Identify which cell holds the provided text, then report its (X, Y) central coordinate. 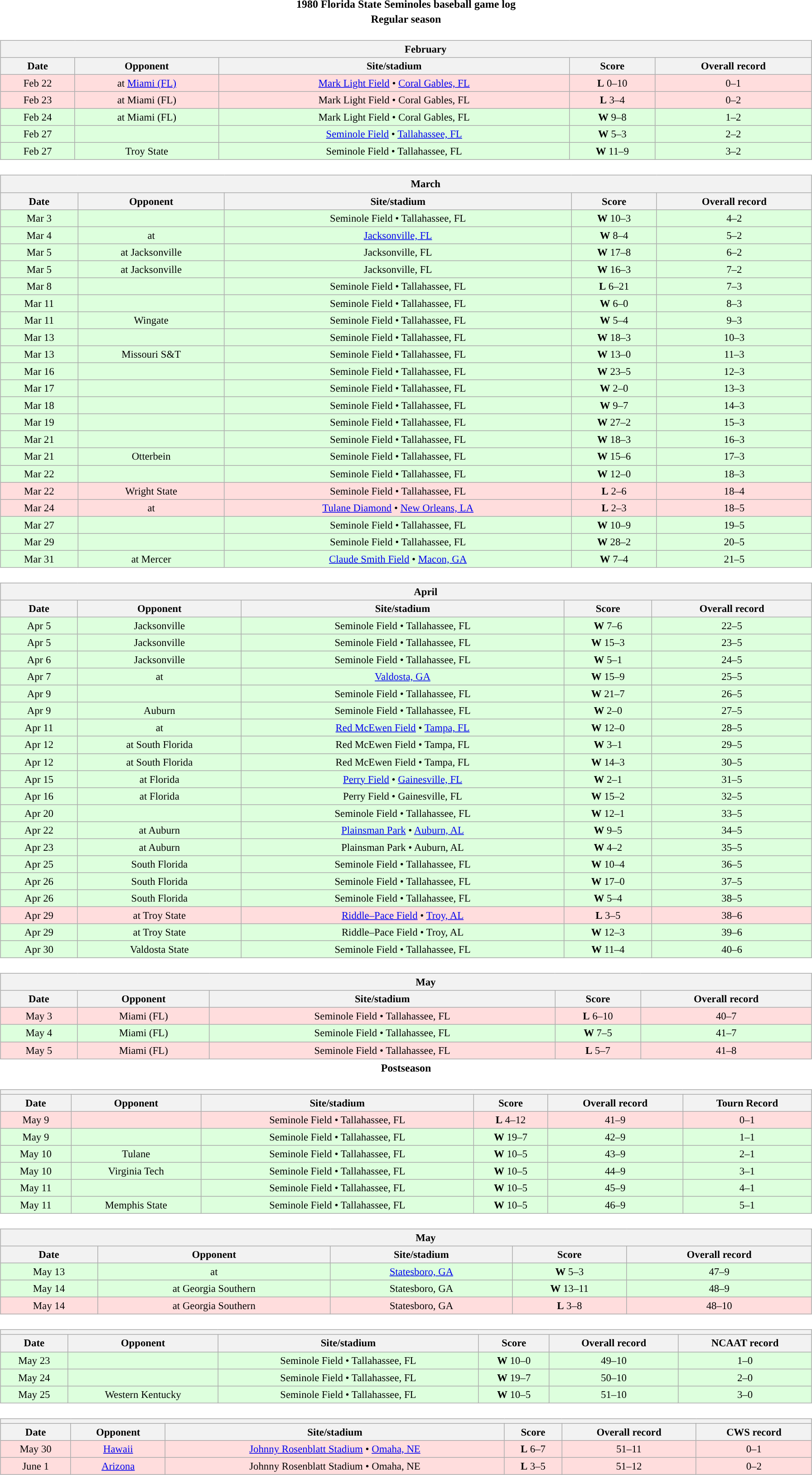
Valdosta State (159, 950)
L 6–10 (598, 1016)
W 7–4 (614, 559)
Mar 24 (39, 508)
May 23 (34, 1360)
Mar 29 (39, 542)
Tulane Diamond • New Orleans, LA (398, 508)
Mar 16 (39, 371)
1–2 (733, 117)
50–10 (614, 1378)
51–10 (614, 1394)
Mar 18 (39, 406)
33–5 (732, 813)
May 13 (49, 1272)
3–0 (745, 1394)
37–5 (732, 881)
44–9 (615, 1171)
28–5 (732, 728)
Tourn Record (747, 1103)
W 15–6 (614, 456)
Apr 15 (39, 779)
Apr 20 (39, 813)
Apr 11 (39, 728)
Troy State (147, 151)
Tulane (136, 1154)
18–5 (734, 508)
1–1 (747, 1137)
Hawaii (118, 1449)
Apr 25 (39, 864)
Virginia Tech (136, 1171)
W 16–3 (614, 269)
27–5 (732, 711)
W 7–5 (598, 1033)
W 7–6 (608, 626)
Wingate (151, 320)
W 17–8 (614, 252)
43–9 (615, 1154)
29–5 (732, 745)
32–5 (732, 796)
W 10–4 (608, 864)
W 13–11 (569, 1289)
51–12 (629, 1466)
L 0–10 (612, 83)
41–9 (615, 1120)
4–2 (734, 218)
15–3 (734, 422)
Missouri S&T (151, 354)
W 2–1 (608, 779)
L 5–7 (598, 1050)
41–8 (726, 1050)
W 15–3 (608, 643)
W 9–7 (614, 406)
May 3 (39, 1016)
L 2–6 (614, 491)
L 3–8 (569, 1306)
W 14–3 (608, 762)
W 11–4 (608, 950)
W 28–2 (614, 542)
Apr 22 (39, 830)
16–3 (734, 440)
38–5 (732, 898)
8–3 (734, 303)
May 5 (39, 1050)
21–5 (734, 559)
45–9 (615, 1188)
Otterbein (151, 456)
31–5 (732, 779)
May 4 (39, 1033)
Apr 16 (39, 796)
Apr 7 (39, 677)
7–3 (734, 286)
W 12–3 (608, 932)
L 6–7 (533, 1449)
Mar 27 (39, 525)
April (406, 592)
24–5 (732, 660)
51–11 (629, 1449)
30–5 (732, 762)
49–10 (614, 1360)
Valdosta, GA (402, 677)
W 6–0 (614, 303)
June 1 (36, 1466)
W 5–1 (608, 660)
Apr 23 (39, 847)
20–5 (734, 542)
6–2 (734, 252)
W 13–0 (614, 354)
W 4–2 (608, 847)
25–5 (732, 677)
10–3 (734, 337)
W 10–3 (614, 218)
2–1 (747, 1154)
L 2–3 (614, 508)
Mar 19 (39, 422)
Mar 3 (39, 218)
46–9 (615, 1205)
40–6 (732, 950)
40–7 (726, 1016)
March (406, 184)
L 3–4 (612, 100)
Wright State (151, 491)
19–5 (734, 525)
38–6 (732, 915)
Feb 23 (38, 100)
Claude Smith Field • Macon, GA (398, 559)
17–3 (734, 456)
14–3 (734, 406)
CWS record (754, 1432)
2–0 (745, 1378)
18–4 (734, 491)
Mar 17 (39, 388)
NCAAT record (745, 1343)
W 10–9 (614, 525)
Memphis State (136, 1205)
7–2 (734, 269)
5–2 (734, 235)
Auburn (159, 711)
47–9 (719, 1272)
W 9–8 (612, 117)
at Mercer (151, 559)
Feb 24 (38, 117)
12–3 (734, 371)
L 6–21 (614, 286)
26–5 (732, 694)
2–2 (733, 134)
48–10 (719, 1306)
3–2 (733, 151)
May 25 (34, 1394)
36–5 (732, 864)
May 24 (34, 1378)
34–5 (732, 830)
W 17–0 (608, 881)
Feb 22 (38, 83)
W 12–1 (608, 813)
Apr 6 (39, 660)
Mar 4 (39, 235)
39–6 (732, 932)
W 21–7 (608, 694)
13–3 (734, 388)
42–9 (615, 1137)
3–1 (747, 1171)
February (406, 49)
W 8–4 (614, 235)
23–5 (732, 643)
9–3 (734, 320)
18–3 (734, 474)
W 3–1 (608, 745)
35–5 (732, 847)
1–0 (745, 1360)
W 23–5 (614, 371)
W 9–5 (608, 830)
Arizona (118, 1466)
11–3 (734, 354)
Mar 31 (39, 559)
W 15–2 (608, 796)
22–5 (732, 626)
W 27–2 (614, 422)
48–9 (719, 1289)
Apr 30 (39, 950)
41–7 (726, 1033)
May 30 (36, 1449)
4–1 (747, 1188)
L 4–12 (511, 1120)
W 11–9 (612, 151)
W 10–0 (514, 1360)
Western Kentucky (143, 1394)
Mar 8 (39, 286)
W 15–9 (608, 677)
5–1 (747, 1205)
